Identify which cell holds the provided text, then report its (X, Y) central coordinate. 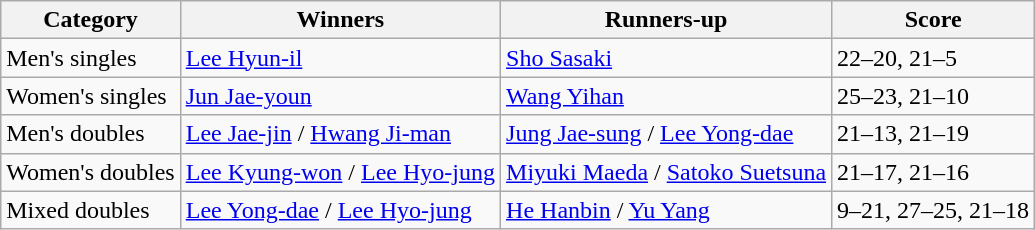
Women's doubles (90, 172)
Miyuki Maeda / Satoko Suetsuna (666, 172)
21–13, 21–19 (934, 134)
Men's doubles (90, 134)
9–21, 27–25, 21–18 (934, 210)
Category (90, 20)
Mixed doubles (90, 210)
25–23, 21–10 (934, 96)
Men's singles (90, 58)
Lee Kyung-won / Lee Hyo-jung (340, 172)
Women's singles (90, 96)
21–17, 21–16 (934, 172)
Lee Hyun-il (340, 58)
Jun Jae-youn (340, 96)
He Hanbin / Yu Yang (666, 210)
Wang Yihan (666, 96)
Jung Jae-sung / Lee Yong-dae (666, 134)
Runners-up (666, 20)
Lee Yong-dae / Lee Hyo-jung (340, 210)
Sho Sasaki (666, 58)
22–20, 21–5 (934, 58)
Lee Jae-jin / Hwang Ji-man (340, 134)
Winners (340, 20)
Score (934, 20)
